For the text-containing cell, return its midpoint in (X, Y) coordinate format. 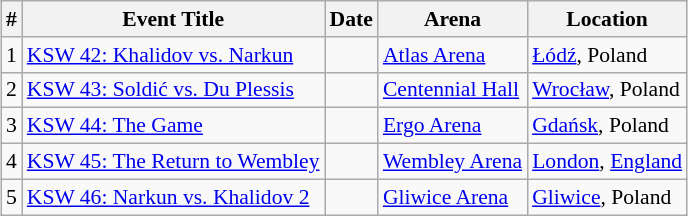
KSW 44: The Game (174, 126)
KSW 43: Soldić vs. Du Plessis (174, 90)
KSW 46: Narkun vs. Khalidov 2 (174, 197)
Centennial Hall (452, 90)
London, England (607, 162)
KSW 45: The Return to Wembley (174, 162)
Ergo Arena (452, 126)
Date (352, 19)
Event Title (174, 19)
Arena (452, 19)
2 (12, 90)
# (12, 19)
Gdańsk, Poland (607, 126)
Location (607, 19)
4 (12, 162)
1 (12, 55)
Wembley Arena (452, 162)
Gliwice, Poland (607, 197)
Łódź, Poland (607, 55)
Atlas Arena (452, 55)
3 (12, 126)
KSW 42: Khalidov vs. Narkun (174, 55)
Gliwice Arena (452, 197)
Wrocław, Poland (607, 90)
5 (12, 197)
